Identify which cell holds the provided text, then report its (X, Y) central coordinate. 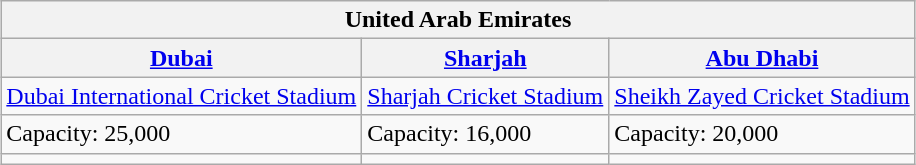
Dubai (182, 58)
Dubai International Cricket Stadium (182, 96)
United Arab Emirates (458, 20)
Sharjah (486, 58)
Capacity: 20,000 (762, 134)
Sharjah Cricket Stadium (486, 96)
Abu Dhabi (762, 58)
Capacity: 16,000 (486, 134)
Sheikh Zayed Cricket Stadium (762, 96)
Capacity: 25,000 (182, 134)
